Identify which cell holds the provided text, then report its (X, Y) central coordinate. 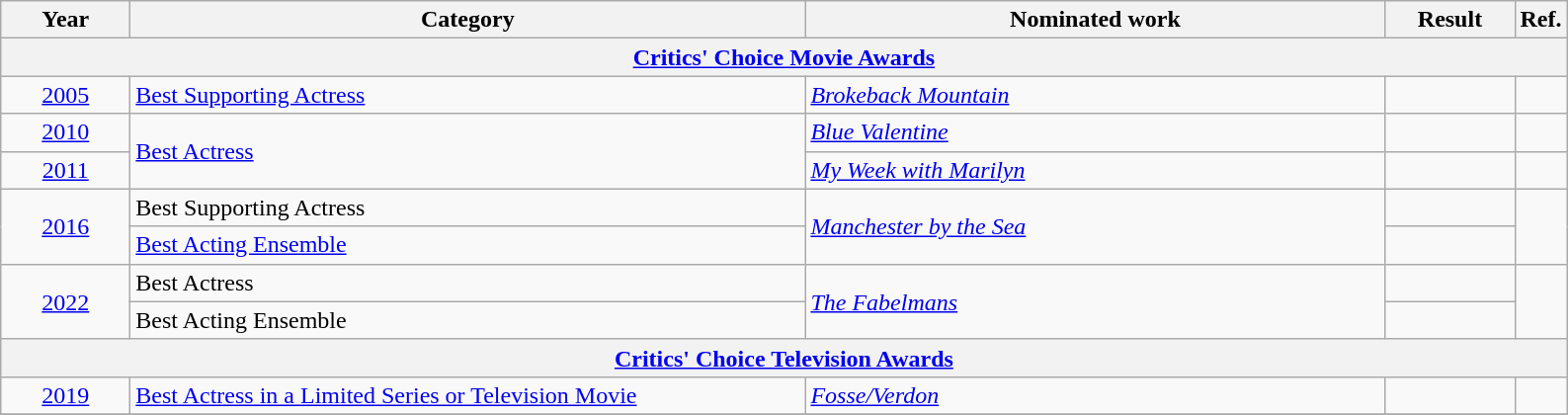
Manchester by the Sea (1095, 226)
Result (1450, 20)
Brokeback Mountain (1095, 95)
Critics' Choice Movie Awards (784, 57)
2005 (65, 95)
Nominated work (1095, 20)
My Week with Marilyn (1095, 170)
Category (468, 20)
2011 (65, 170)
The Fabelmans (1095, 301)
2019 (65, 395)
Year (65, 20)
2022 (65, 301)
Ref. (1541, 20)
2010 (65, 132)
Best Actress in a Limited Series or Television Movie (468, 395)
Blue Valentine (1095, 132)
Critics' Choice Television Awards (784, 358)
Fosse/Verdon (1095, 395)
2016 (65, 226)
